Detect which cell encompasses the target text, then output its [X, Y] center coordinate. 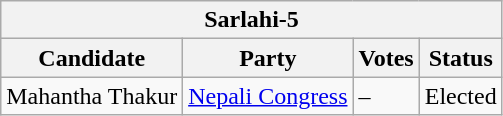
– [386, 96]
Nepali Congress [268, 96]
Elected [460, 96]
Votes [386, 58]
Sarlahi-5 [252, 20]
Mahantha Thakur [92, 96]
Candidate [92, 58]
Status [460, 58]
Party [268, 58]
